Provide the (x, y) coordinate of the cell's center where the given text is located.  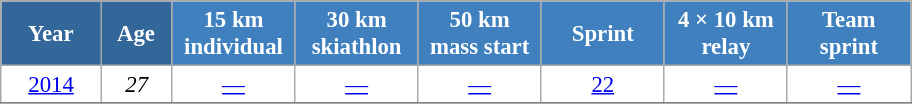
27 (136, 85)
15 km individual (234, 34)
Age (136, 34)
30 km skiathlon (356, 34)
Year (52, 34)
4 × 10 km relay (726, 34)
2014 (52, 85)
Team sprint (848, 34)
50 km mass start (480, 34)
22 (602, 85)
Sprint (602, 34)
